Scan for the cell matching the given text and deliver its (X, Y) coordinate at center. 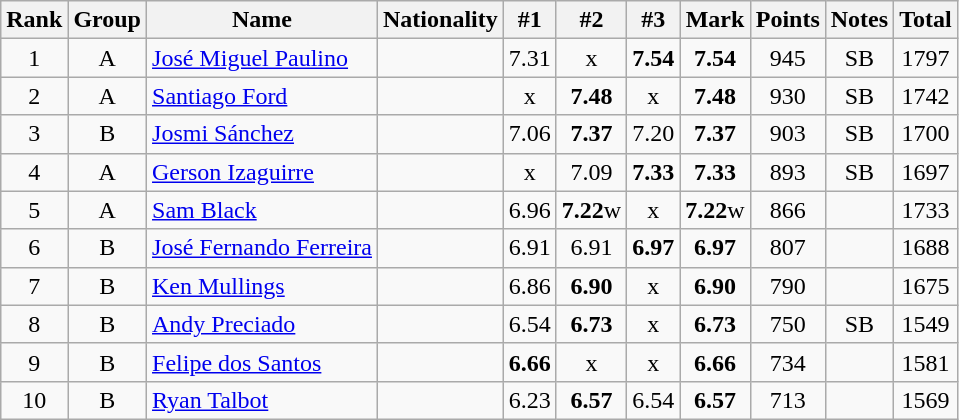
Points (788, 20)
Ken Mullings (262, 286)
Felipe dos Santos (262, 362)
3 (34, 134)
1700 (926, 134)
José Miguel Paulino (262, 58)
#3 (654, 20)
Mark (715, 20)
Andy Preciado (262, 324)
1797 (926, 58)
Notes (859, 20)
750 (788, 324)
10 (34, 400)
Santiago Ford (262, 96)
734 (788, 362)
6.96 (530, 210)
713 (788, 400)
Total (926, 20)
6.86 (530, 286)
893 (788, 172)
#1 (530, 20)
6 (34, 248)
Group (108, 20)
903 (788, 134)
1549 (926, 324)
945 (788, 58)
Ryan Talbot (262, 400)
2 (34, 96)
#2 (591, 20)
807 (788, 248)
5 (34, 210)
1569 (926, 400)
1697 (926, 172)
1742 (926, 96)
José Fernando Ferreira (262, 248)
Nationality (441, 20)
9 (34, 362)
6.23 (530, 400)
4 (34, 172)
1 (34, 58)
790 (788, 286)
1688 (926, 248)
7.31 (530, 58)
1675 (926, 286)
Rank (34, 20)
Name (262, 20)
7.09 (591, 172)
1581 (926, 362)
7.20 (654, 134)
7.06 (530, 134)
930 (788, 96)
Gerson Izaguirre (262, 172)
866 (788, 210)
1733 (926, 210)
7 (34, 286)
8 (34, 324)
Sam Black (262, 210)
Josmi Sánchez (262, 134)
